Search for the cell housing the specified text and yield its (x, y) center coordinate. 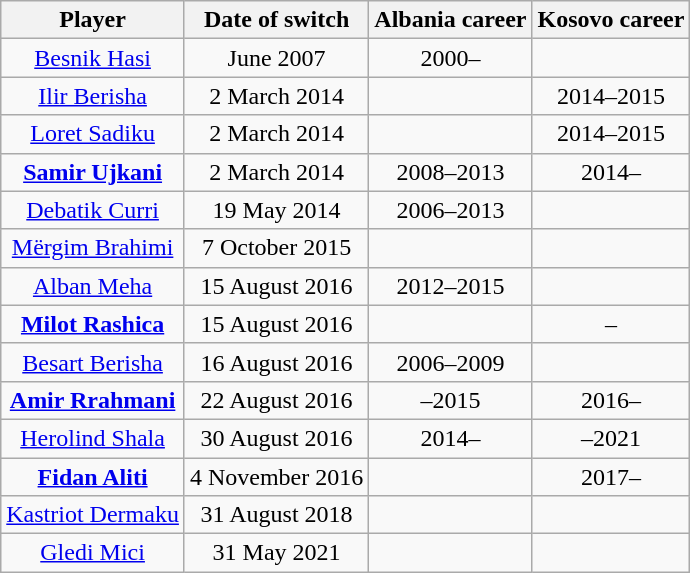
19 May 2014 (276, 210)
Samir Ujkani (93, 172)
16 August 2016 (276, 362)
2006–2013 (450, 210)
7 October 2015 (276, 248)
2000– (450, 58)
–2015 (450, 400)
Mërgim Brahimi (93, 248)
– (611, 324)
June 2007 (276, 58)
Debatik Curri (93, 210)
Date of switch (276, 20)
31 May 2021 (276, 553)
2012–2015 (450, 286)
Amir Rrahmani (93, 400)
Player (93, 20)
–2021 (611, 438)
2017– (611, 477)
Kastriot Dermaku (93, 515)
Kosovo career (611, 20)
Besnik Hasi (93, 58)
Fidan Aliti (93, 477)
Ilir Berisha (93, 96)
Gledi Mici (93, 553)
Herolind Shala (93, 438)
4 November 2016 (276, 477)
Besart Berisha (93, 362)
2006–2009 (450, 362)
31 August 2018 (276, 515)
22 August 2016 (276, 400)
2016– (611, 400)
Albania career (450, 20)
2008–2013 (450, 172)
Loret Sadiku (93, 134)
Alban Meha (93, 286)
30 August 2016 (276, 438)
Milot Rashica (93, 324)
